Find where the given text appears and provide that cell's center as (X, Y) coordinate. 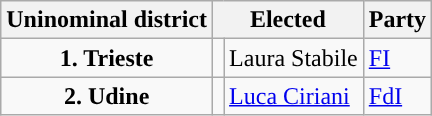
FdI (397, 96)
FI (397, 58)
2. Udine (107, 96)
Elected (288, 20)
1. Trieste (107, 58)
Luca Ciriani (294, 96)
Party (397, 20)
Laura Stabile (294, 58)
Uninominal district (107, 20)
